Pinpoint the cell where the given text exists, returning its [x, y] midpoint coordinate. 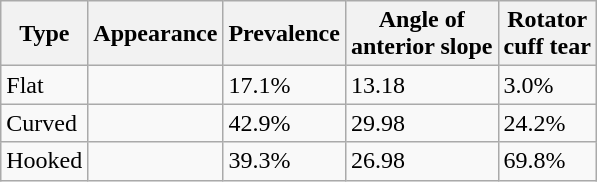
Hooked [44, 161]
42.9% [284, 123]
Rotatorcuff tear [547, 34]
24.2% [547, 123]
29.98 [422, 123]
Appearance [156, 34]
17.1% [284, 85]
Type [44, 34]
Angle ofanterior slope [422, 34]
69.8% [547, 161]
Prevalence [284, 34]
39.3% [284, 161]
Flat [44, 85]
Curved [44, 123]
26.98 [422, 161]
3.0% [547, 85]
13.18 [422, 85]
